Extract the (x, y) coordinate from the center of the cell holding the provided text.  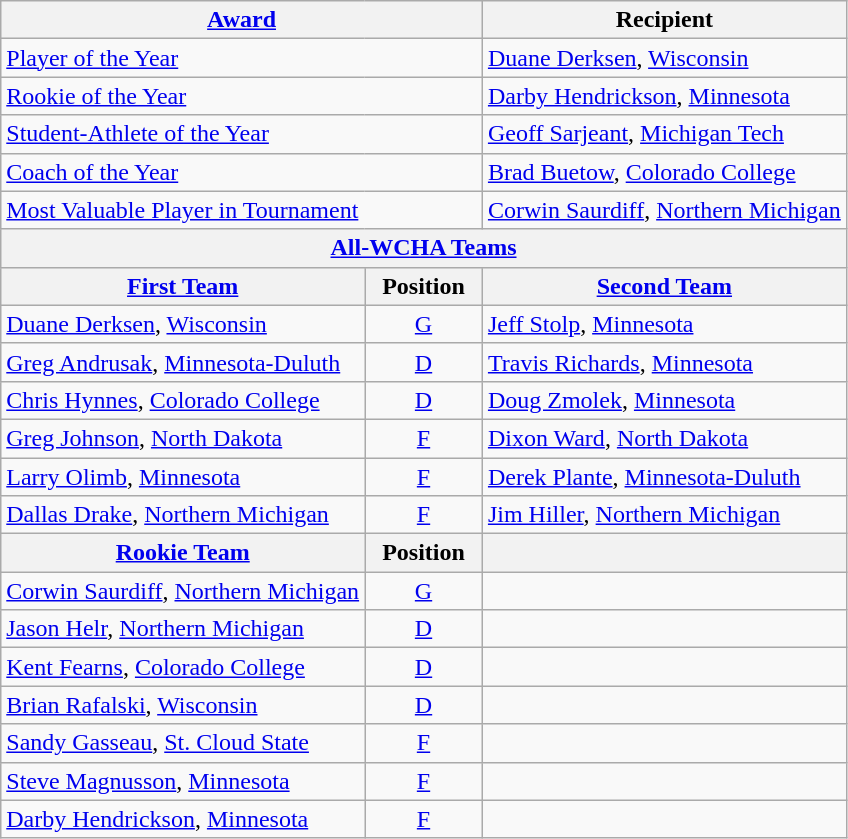
Recipient (664, 20)
Jim Hiller, Northern Michigan (664, 515)
Second Team (664, 286)
Brian Rafalski, Wisconsin (183, 705)
Greg Andrusak, Minnesota-Duluth (183, 362)
Chris Hynnes, Colorado College (183, 400)
Doug Zmolek, Minnesota (664, 400)
Rookie of the Year (242, 96)
Rookie Team (183, 553)
All-WCHA Teams (424, 248)
Travis Richards, Minnesota (664, 362)
Geoff Sarjeant, Michigan Tech (664, 134)
Derek Plante, Minnesota-Duluth (664, 477)
Kent Fearns, Colorado College (183, 667)
Larry Olimb, Minnesota (183, 477)
Player of the Year (242, 58)
First Team (183, 286)
Dixon Ward, North Dakota (664, 438)
Brad Buetow, Colorado College (664, 172)
Award (242, 20)
Student-Athlete of the Year (242, 134)
Jeff Stolp, Minnesota (664, 324)
Coach of the Year (242, 172)
Most Valuable Player in Tournament (242, 210)
Steve Magnusson, Minnesota (183, 781)
Jason Helr, Northern Michigan (183, 629)
Dallas Drake, Northern Michigan (183, 515)
Sandy Gasseau, St. Cloud State (183, 743)
Greg Johnson, North Dakota (183, 438)
